From the cell containing the given text, extract its center point as (x, y) coordinate. 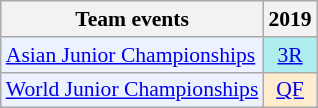
2019 (290, 19)
QF (290, 90)
Team events (132, 19)
Asian Junior Championships (132, 55)
3R (290, 55)
World Junior Championships (132, 90)
